Search for the cell housing the specified text and yield its (x, y) center coordinate. 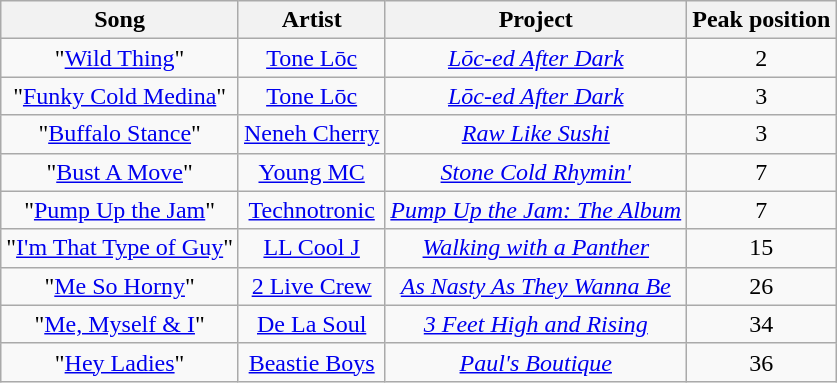
Neneh Cherry (311, 134)
Pump Up the Jam: The Album (536, 210)
Technotronic (311, 210)
Young MC (311, 172)
2 Live Crew (311, 286)
Raw Like Sushi (536, 134)
15 (762, 248)
De La Soul (311, 324)
Walking with a Panther (536, 248)
Beastie Boys (311, 362)
2 (762, 58)
3 Feet High and Rising (536, 324)
26 (762, 286)
"Wild Thing" (120, 58)
LL Cool J (311, 248)
Stone Cold Rhymin' (536, 172)
Project (536, 20)
As Nasty As They Wanna Be (536, 286)
"Hey Ladies" (120, 362)
Artist (311, 20)
"Buffalo Stance" (120, 134)
"Bust A Move" (120, 172)
36 (762, 362)
"Me, Myself & I" (120, 324)
"Funky Cold Medina" (120, 96)
Peak position (762, 20)
Song (120, 20)
"Me So Horny" (120, 286)
34 (762, 324)
Paul's Boutique (536, 362)
"I'm That Type of Guy" (120, 248)
"Pump Up the Jam" (120, 210)
